Detect which cell encompasses the target text, then output its (X, Y) center coordinate. 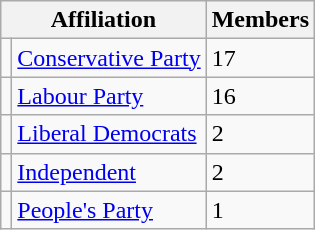
1 (260, 210)
Affiliation (104, 20)
16 (260, 96)
Members (260, 20)
Labour Party (109, 96)
Liberal Democrats (109, 134)
Conservative Party (109, 58)
People's Party (109, 210)
17 (260, 58)
Independent (109, 172)
